Find where the given text appears and provide that cell's center as [X, Y] coordinate. 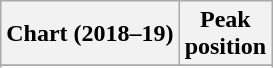
Peakposition [225, 34]
Chart (2018–19) [90, 34]
